Scan for the cell matching the given text and deliver its (X, Y) coordinate at center. 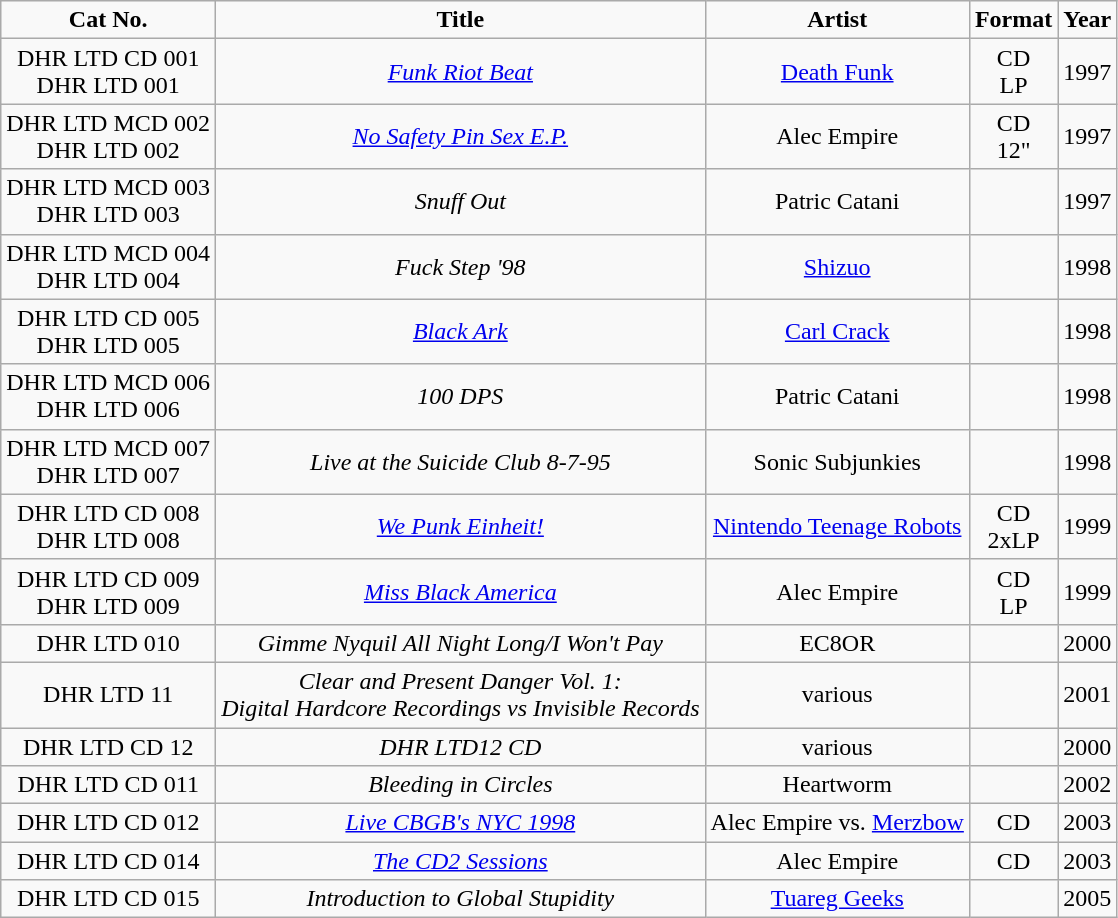
2005 (1088, 899)
DHR LTD MCD 002DHR LTD 002 (108, 136)
DHR LTD MCD 003DHR LTD 003 (108, 202)
Carl Crack (837, 332)
Format (1013, 20)
Death Funk (837, 72)
Live CBGB's NYC 1998 (460, 823)
Title (460, 20)
100 DPS (460, 396)
No Safety Pin Sex E.P. (460, 136)
Year (1088, 20)
Tuareg Geeks (837, 899)
Bleeding in Circles (460, 785)
DHR LTD CD 12 (108, 747)
2001 (1088, 694)
DHR LTD CD 012 (108, 823)
Cat No. (108, 20)
DHR LTD CD 008DHR LTD 008 (108, 526)
The CD2 Sessions (460, 861)
Heartworm (837, 785)
DHR LTD 11 (108, 694)
DHR LTD CD 005DHR LTD 005 (108, 332)
Black Ark (460, 332)
DHR LTD CD 015 (108, 899)
Alec Empire vs. Merzbow (837, 823)
DHR LTD CD 014 (108, 861)
Live at the Suicide Club 8-7-95 (460, 462)
Sonic Subjunkies (837, 462)
2002 (1088, 785)
Miss Black America (460, 592)
DHR LTD CD 009DHR LTD 009 (108, 592)
Nintendo Teenage Robots (837, 526)
Funk Riot Beat (460, 72)
DHR LTD CD 011 (108, 785)
EC8OR (837, 643)
DHR LTD12 CD (460, 747)
Clear and Present Danger Vol. 1:Digital Hardcore Recordings vs Invisible Records (460, 694)
Snuff Out (460, 202)
Fuck Step '98 (460, 266)
DHR LTD MCD 006DHR LTD 006 (108, 396)
CD2xLP (1013, 526)
Artist (837, 20)
DHR LTD 010 (108, 643)
DHR LTD MCD 004DHR LTD 004 (108, 266)
DHR LTD CD 001DHR LTD 001 (108, 72)
Gimme Nyquil All Night Long/I Won't Pay (460, 643)
Shizuo (837, 266)
Introduction to Global Stupidity (460, 899)
We Punk Einheit! (460, 526)
CD12" (1013, 136)
DHR LTD MCD 007DHR LTD 007 (108, 462)
